Return (x, y) of the center of cell containing provided text 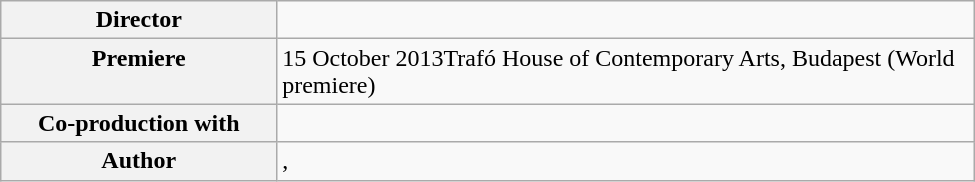
Author (139, 161)
, (626, 161)
Co-production with (139, 123)
15 October 2013Trafó House of Contemporary Arts, Budapest (World premiere) (626, 72)
Director (139, 20)
Premiere (139, 72)
